Locate the cell with the specified text and output its [x, y] center coordinate. 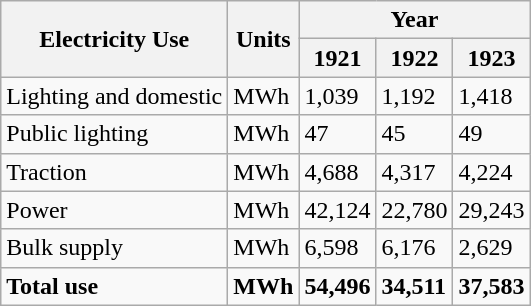
1922 [414, 58]
Total use [114, 286]
4,317 [414, 172]
6,598 [338, 248]
6,176 [414, 248]
Electricity Use [114, 39]
34,511 [414, 286]
Lighting and domestic [114, 96]
4,224 [492, 172]
45 [414, 134]
Public lighting [114, 134]
1,418 [492, 96]
54,496 [338, 286]
1,039 [338, 96]
1,192 [414, 96]
49 [492, 134]
Power [114, 210]
Bulk supply [114, 248]
1923 [492, 58]
Units [264, 39]
22,780 [414, 210]
Traction [114, 172]
2,629 [492, 248]
1921 [338, 58]
4,688 [338, 172]
47 [338, 134]
37,583 [492, 286]
Year [414, 20]
42,124 [338, 210]
29,243 [492, 210]
